Search for the cell housing the specified text and yield its [x, y] center coordinate. 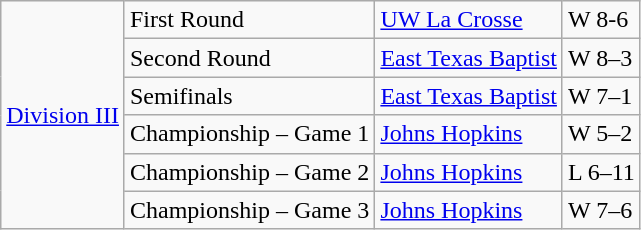
Championship – Game 2 [249, 172]
W 5–2 [601, 134]
Championship – Game 3 [249, 210]
W 8-6 [601, 20]
W 7–6 [601, 210]
UW La Crosse [469, 20]
First Round [249, 20]
Championship – Game 1 [249, 134]
Second Round [249, 58]
Division III [63, 115]
W 8–3 [601, 58]
Semifinals [249, 96]
W 7–1 [601, 96]
L 6–11 [601, 172]
